Return (X, Y) of the center of cell containing provided text 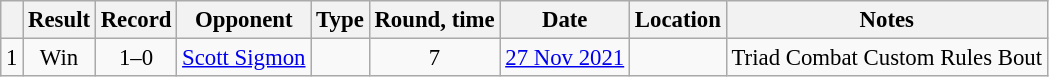
Scott Sigmon (244, 58)
Win (60, 58)
1–0 (136, 58)
Type (340, 20)
Notes (886, 20)
Record (136, 20)
7 (434, 58)
Date (565, 20)
Round, time (434, 20)
Opponent (244, 20)
27 Nov 2021 (565, 58)
Triad Combat Custom Rules Bout (886, 58)
Result (60, 20)
1 (12, 58)
Location (678, 20)
